Scan for the cell matching the given text and deliver its (x, y) coordinate at center. 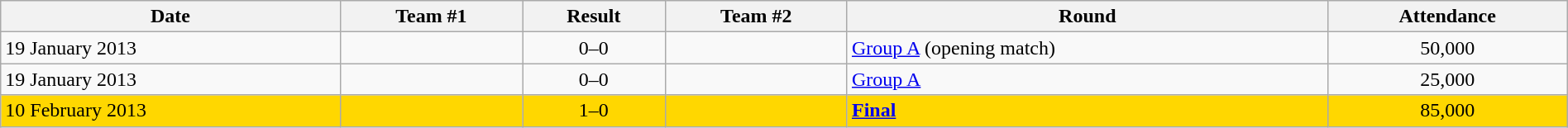
Team #2 (756, 17)
25,000 (1447, 79)
Team #1 (431, 17)
Group A (opening match) (1087, 48)
1–0 (594, 111)
Round (1087, 17)
50,000 (1447, 48)
10 February 2013 (170, 111)
Date (170, 17)
Final (1087, 111)
Group A (1087, 79)
Result (594, 17)
Attendance (1447, 17)
85,000 (1447, 111)
